Identify which cell holds the provided text, then report its [x, y] central coordinate. 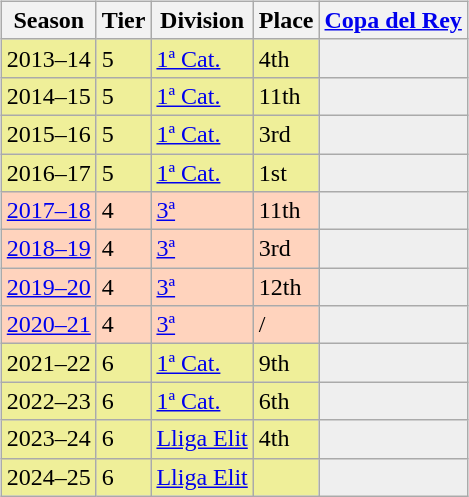
9th [286, 363]
2024–25 [48, 477]
/ [286, 325]
1st [286, 173]
12th [286, 287]
2019–20 [48, 287]
2018–19 [48, 249]
2021–22 [48, 363]
Tier [124, 20]
2020–21 [48, 325]
Copa del Rey [393, 20]
2015–16 [48, 134]
2013–14 [48, 58]
Season [48, 20]
Place [286, 20]
2023–24 [48, 439]
6th [286, 401]
2017–18 [48, 211]
2016–17 [48, 173]
2014–15 [48, 96]
Division [202, 20]
2022–23 [48, 401]
